Detect which cell encompasses the target text, then output its (X, Y) center coordinate. 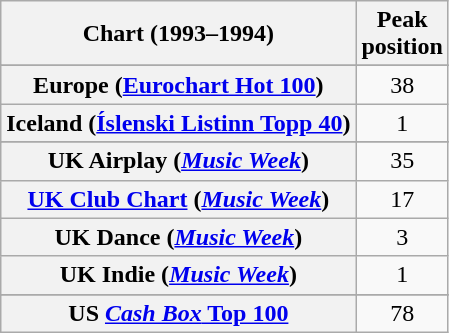
UK Indie (Music Week) (178, 275)
UK Club Chart (Music Week) (178, 199)
Peak position (402, 34)
UK Dance (Music Week) (178, 237)
US Cash Box Top 100 (178, 313)
38 (402, 85)
35 (402, 161)
3 (402, 237)
Europe (Eurochart Hot 100) (178, 85)
UK Airplay (Music Week) (178, 161)
78 (402, 313)
Iceland (Íslenski Listinn Topp 40) (178, 123)
17 (402, 199)
Chart (1993–1994) (178, 34)
